Search for the cell housing the specified text and yield its (x, y) center coordinate. 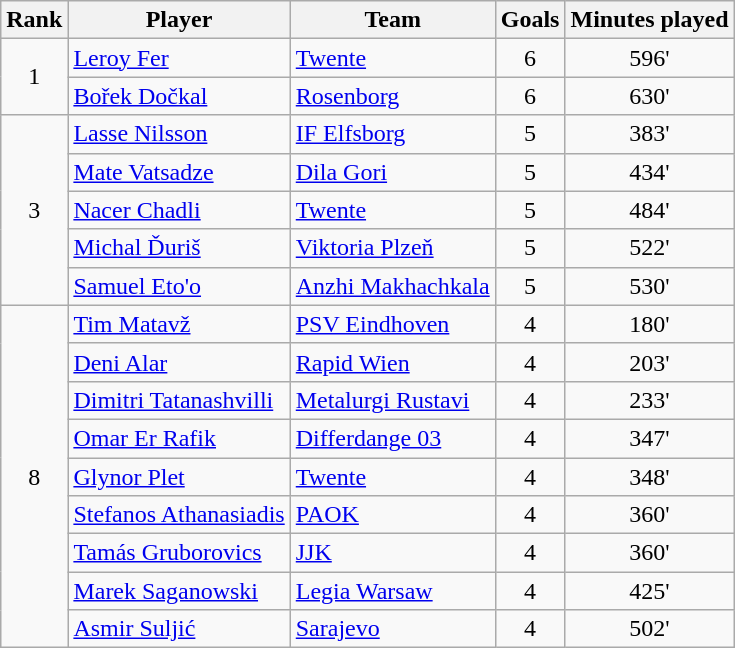
Tim Matavž (179, 324)
484' (650, 210)
Michal Ďuriš (179, 248)
Asmir Suljić (179, 629)
Mate Vatsadze (179, 172)
Anzhi Makhachkala (392, 286)
434' (650, 172)
Team (392, 20)
JJK (392, 553)
425' (650, 591)
Legia Warsaw (392, 591)
Rank (34, 20)
348' (650, 477)
IF Elfsborg (392, 134)
180' (650, 324)
1 (34, 77)
Samuel Eto'o (179, 286)
383' (650, 134)
Dila Gori (392, 172)
Metalurgi Rustavi (392, 400)
Nacer Chadli (179, 210)
Bořek Dočkal (179, 96)
Stefanos Athanasiadis (179, 515)
Lasse Nilsson (179, 134)
PAOK (392, 515)
Marek Saganowski (179, 591)
Player (179, 20)
203' (650, 362)
Rosenborg (392, 96)
Minutes played (650, 20)
502' (650, 629)
530' (650, 286)
630' (650, 96)
Tamás Gruborovics (179, 553)
Leroy Fer (179, 58)
Glynor Plet (179, 477)
Dimitri Tatanashvilli (179, 400)
PSV Eindhoven (392, 324)
Omar Er Rafik (179, 438)
3 (34, 210)
233' (650, 400)
Differdange 03 (392, 438)
Deni Alar (179, 362)
Rapid Wien (392, 362)
8 (34, 476)
Sarajevo (392, 629)
596' (650, 58)
Goals (530, 20)
347' (650, 438)
Viktoria Plzeň (392, 248)
522' (650, 248)
